Return the (X, Y) coordinate for the center point of the cell that contains the specified text.  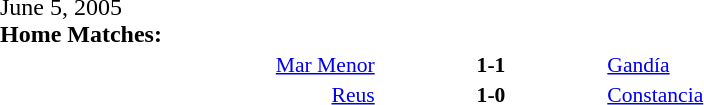
1-1 (492, 64)
